From the cell containing the given text, extract its center point as (x, y) coordinate. 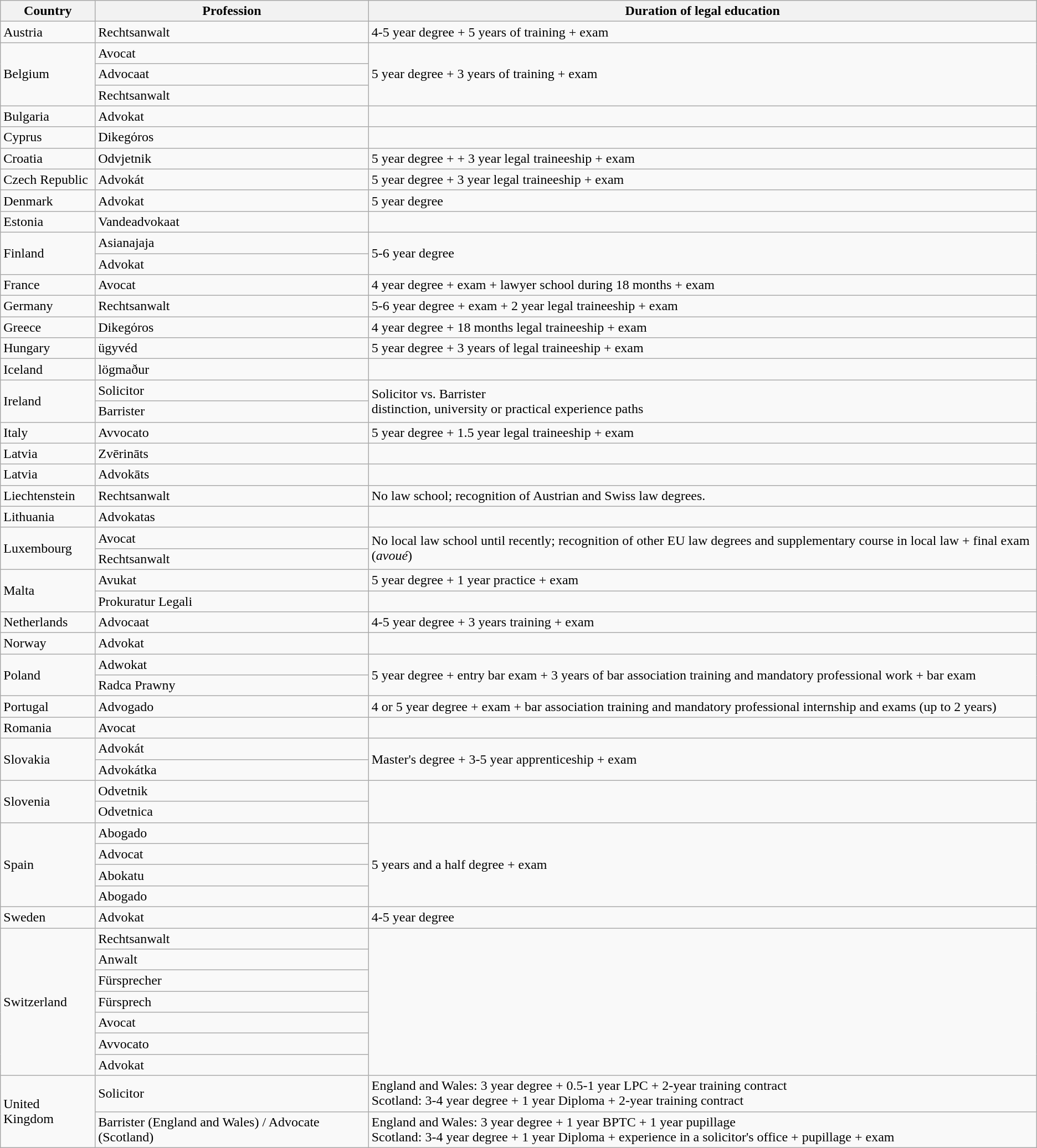
4 year degree + exam + lawyer school during 18 months + exam (702, 285)
Advogado (232, 707)
5 year degree + 3 years of training + exam (702, 74)
Austria (48, 32)
Denmark (48, 200)
Switzerland (48, 1002)
Profession (232, 11)
Adwokat (232, 665)
Avukat (232, 580)
Odvetnica (232, 812)
Fürsprech (232, 1002)
4 or 5 year degree + exam + bar association training and mandatory professional internship and exams (up to 2 years) (702, 707)
France (48, 285)
4-5 year degree (702, 917)
Finland (48, 253)
United Kingdom (48, 1111)
Slovakia (48, 759)
Lithuania (48, 517)
Bulgaria (48, 116)
Abokatu (232, 875)
No local law school until recently; recognition of other EU law degrees and supplementary course in local law + final exam (avoué) (702, 548)
England and Wales: 3 year degree + 0.5-1 year LPC + 2-year training contractScotland: 3-4 year degree + 1 year Diploma + 2-year training contract (702, 1093)
5 year degree + 1.5 year legal traineeship + exam (702, 433)
4-5 year degree + 3 years training + exam (702, 622)
Barrister (England and Wales) / Advocate (Scotland) (232, 1130)
Portugal (48, 707)
Spain (48, 864)
Fürsprecher (232, 981)
Belgium (48, 74)
Poland (48, 675)
Duration of legal education (702, 11)
Asianajaja (232, 243)
Prokuratur Legali (232, 601)
4-5 year degree + 5 years of training + exam (702, 32)
5 year degree + + 3 year legal traineeship + exam (702, 158)
Estonia (48, 222)
ügyvéd (232, 348)
Malta (48, 590)
Cyprus (48, 137)
Master's degree + 3-5 year apprenticeship + exam (702, 759)
Netherlands (48, 622)
Vandeadvokaat (232, 222)
Odvjetnik (232, 158)
5-6 year degree (702, 253)
No law school; recognition of Austrian and Swiss law degrees. (702, 496)
5 year degree + entry bar exam + 3 years of bar association training and mandatory professional work + bar exam (702, 675)
5 year degree + 1 year practice + exam (702, 580)
5 year degree + 3 years of legal traineeship + exam (702, 348)
Country (48, 11)
Anwalt (232, 960)
lögmaður (232, 369)
Iceland (48, 369)
Czech Republic (48, 179)
Hungary (48, 348)
Slovenia (48, 801)
Ireland (48, 401)
Luxembourg (48, 548)
Croatia (48, 158)
4 year degree + 18 months legal traineeship + exam (702, 327)
Norway (48, 644)
Greece (48, 327)
5 years and a half degree + exam (702, 864)
5 year degree + 3 year legal traineeship + exam (702, 179)
Advokatas (232, 517)
Advocat (232, 854)
5 year degree (702, 200)
Italy (48, 433)
Radca Prawny (232, 686)
Sweden (48, 917)
5-6 year degree + exam + 2 year legal traineeship + exam (702, 306)
Liechtenstein (48, 496)
Germany (48, 306)
Advokátka (232, 770)
Romania (48, 728)
Zvērināts (232, 454)
Odvetnik (232, 791)
Advokāts (232, 475)
Barrister (232, 411)
Solicitor vs. Barristerdistinction, university or practical experience paths (702, 401)
